Return the [x, y] coordinate for the center point of the cell that contains the specified text.  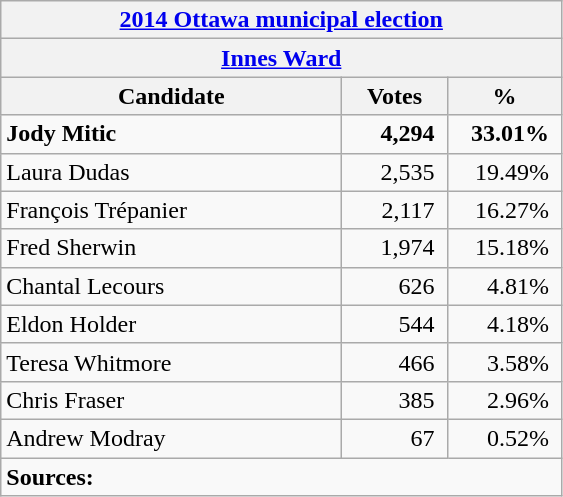
Eldon Holder [172, 324]
Jody Mitic [172, 134]
Chantal Lecours [172, 286]
François Trépanier [172, 210]
Votes [394, 96]
1,974 [394, 248]
Innes Ward [282, 58]
16.27% [504, 210]
33.01% [504, 134]
Chris Fraser [172, 400]
% [504, 96]
Fred Sherwin [172, 248]
15.18% [504, 248]
19.49% [504, 172]
0.52% [504, 438]
2,117 [394, 210]
Sources: [282, 477]
Andrew Modray [172, 438]
4,294 [394, 134]
4.81% [504, 286]
544 [394, 324]
385 [394, 400]
67 [394, 438]
3.58% [504, 362]
2.96% [504, 400]
Teresa Whitmore [172, 362]
2,535 [394, 172]
Laura Dudas [172, 172]
466 [394, 362]
4.18% [504, 324]
2014 Ottawa municipal election [282, 20]
626 [394, 286]
Candidate [172, 96]
